Capture the cell that displays the provided text and extract its (X, Y) central coordinate. 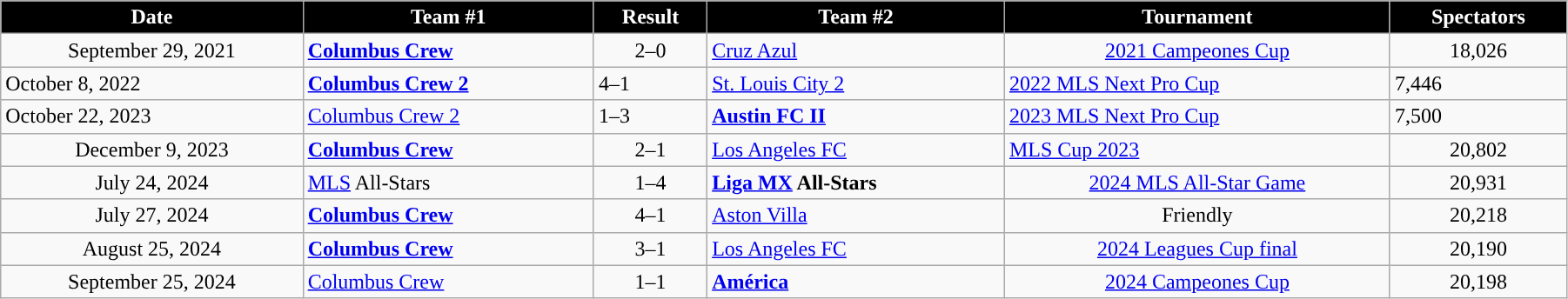
7,500 (1478, 116)
1–1 (650, 282)
Date (151, 17)
July 27, 2024 (151, 216)
Team #2 (856, 17)
2024 MLS All-Star Game (1197, 183)
MLS All-Stars (448, 183)
20,218 (1478, 216)
América (856, 282)
December 9, 2023 (151, 149)
Tournament (1197, 17)
1–3 (650, 116)
Cruz Azul (856, 50)
2022 MLS Next Pro Cup (1197, 83)
MLS Cup 2023 (1197, 149)
St. Louis City 2 (856, 83)
Friendly (1197, 216)
20,802 (1478, 149)
July 24, 2024 (151, 183)
1–4 (650, 183)
3–1 (650, 249)
September 25, 2024 (151, 282)
September 29, 2021 (151, 50)
2024 Campeones Cup (1197, 282)
October 8, 2022 (151, 83)
2024 Leagues Cup final (1197, 249)
7,446 (1478, 83)
October 22, 2023 (151, 116)
20,198 (1478, 282)
2–0 (650, 50)
Result (650, 17)
August 25, 2024 (151, 249)
18,026 (1478, 50)
Austin FC II (856, 116)
Aston Villa (856, 216)
2–1 (650, 149)
20,190 (1478, 249)
Liga MX All-Stars (856, 183)
2023 MLS Next Pro Cup (1197, 116)
20,931 (1478, 183)
Spectators (1478, 17)
2021 Campeones Cup (1197, 50)
Team #1 (448, 17)
